Pinpoint the cell where the given text exists, returning its [X, Y] midpoint coordinate. 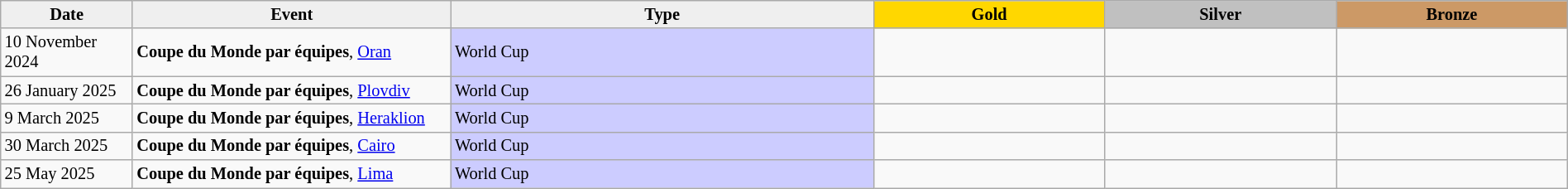
26 January 2025 [67, 90]
Bronze [1452, 14]
Gold [989, 14]
Silver [1221, 14]
Date [67, 14]
Coupe du Monde par équipes, Oran [291, 52]
25 May 2025 [67, 174]
Type [662, 14]
30 March 2025 [67, 146]
Coupe du Monde par équipes, Heraklion [291, 118]
9 March 2025 [67, 118]
10 November 2024 [67, 52]
Coupe du Monde par équipes, Lima [291, 174]
Coupe du Monde par équipes, Plovdiv [291, 90]
Coupe du Monde par équipes, Cairo [291, 146]
Event [291, 14]
